Output the [x, y] coordinate of the center of the cell containing the given text.  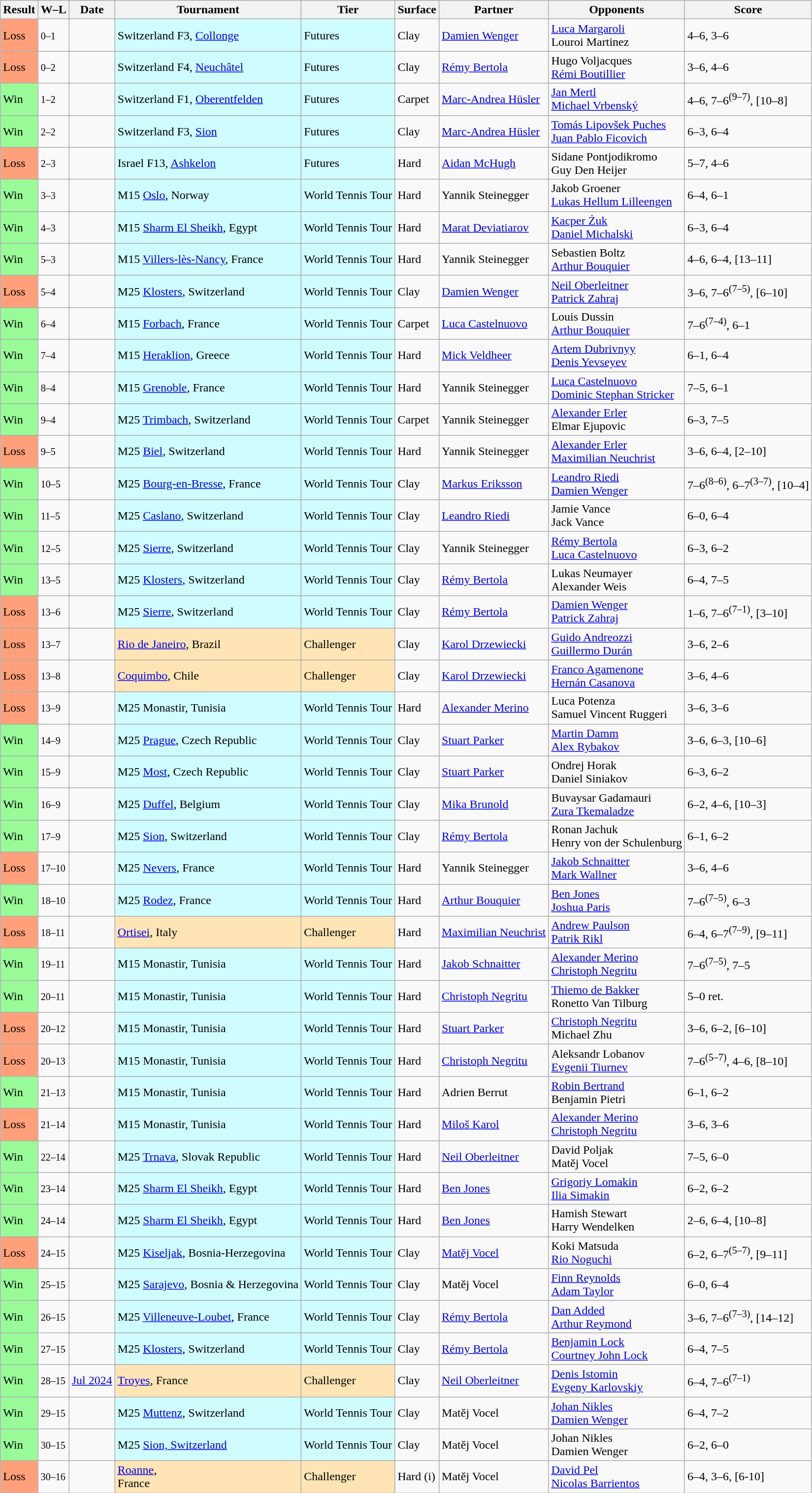
13–7 [53, 644]
Luca Margaroli Louroi Martinez [617, 35]
Aleksandr Lobanov Evgenii Tiurnev [617, 1061]
Tomás Lipovšek Puches Juan Pablo Ficovich [617, 131]
Opponents [617, 10]
Switzerland F4, Neuchâtel [208, 67]
7–5, 6–1 [748, 387]
Damien Wenger Patrick Zahraj [617, 612]
Rémy Bertola Luca Castelnuovo [617, 548]
20–13 [53, 1061]
M15 Forbach, France [208, 323]
12–5 [53, 548]
10–5 [53, 484]
0–1 [53, 35]
6–4 [53, 323]
Partner [494, 10]
Sidane Pontjodikromo Guy Den Heijer [617, 163]
Andrew Paulson Patrik Rikl [617, 933]
Kacper Żuk Daniel Michalski [617, 227]
Leandro Riedi Damien Wenger [617, 484]
6–2, 6–7(5–7), [9–11] [748, 1253]
Coquimbo, Chile [208, 676]
30–15 [53, 1445]
M25 Caslano, Switzerland [208, 516]
Alexander Erler Elmar Ejupovic [617, 420]
Buvaysar Gadamauri Zura Tkemaladze [617, 804]
27–15 [53, 1348]
M25 Sarajevo, Bosnia & Herzegovina [208, 1284]
Hard (i) [417, 1477]
Denis Istomin Evgeny Karlovskiy [617, 1381]
Martin Damm Alex Rybakov [617, 740]
3–6, 7–6(7–3), [14–12] [748, 1317]
18–11 [53, 933]
Switzerland F1, Oberentfelden [208, 99]
9–4 [53, 420]
M15 Oslo, Norway [208, 195]
M25 Duffel, Belgium [208, 804]
Artem Dubrivnyy Denis Yevseyev [617, 356]
Tournament [208, 10]
6–4, 6–7(7–9), [9–11] [748, 933]
Dan Added Arthur Reymond [617, 1317]
M15 Grenoble, France [208, 387]
6–1, 6–4 [748, 356]
29–15 [53, 1412]
Christoph Negritu Michael Zhu [617, 1028]
6–3, 7–5 [748, 420]
17–10 [53, 868]
Ben Jones Joshua Paris [617, 900]
Switzerland F3, Collonge [208, 35]
Adrien Berrut [494, 1092]
Jul 2024 [92, 1381]
Jan Mertl Michael Vrbenský [617, 99]
24–15 [53, 1253]
Thiemo de Bakker Ronetto Van Tilburg [617, 997]
Luca Potenza Samuel Vincent Ruggeri [617, 708]
13–5 [53, 580]
15–9 [53, 772]
9–5 [53, 452]
6–2, 4–6, [10–3] [748, 804]
5–7, 4–6 [748, 163]
6–4, 7–2 [748, 1412]
7–5, 6–0 [748, 1156]
4–6, 7–6(9–7), [10–8] [748, 99]
7–6(8–6), 6–7(3–7), [10–4] [748, 484]
M15 Villers-lès-Nancy, France [208, 259]
18–10 [53, 900]
Benjamin Lock Courtney John Lock [617, 1348]
M25 Monastir, Tunisia [208, 708]
7–6(7–5), 7–5 [748, 964]
5–3 [53, 259]
Hugo Voljacques Rémi Boutillier [617, 67]
1–2 [53, 99]
M25 Kiseljak, Bosnia-Herzegovina [208, 1253]
6–2, 6–0 [748, 1445]
Mick Veldheer [494, 356]
20–12 [53, 1028]
21–14 [53, 1125]
6–4, 6–1 [748, 195]
Jakob Schnaitter Mark Wallner [617, 868]
3–3 [53, 195]
Ronan Jachuk Henry von der Schulenburg [617, 836]
7–6(7–4), 6–1 [748, 323]
Mika Brunold [494, 804]
Leandro Riedi [494, 516]
30–16 [53, 1477]
David Poljak Matěj Vocel [617, 1156]
24–14 [53, 1220]
7–4 [53, 356]
Israel F13, Ashkelon [208, 163]
7–6(7–5), 6–3 [748, 900]
25–15 [53, 1284]
0–2 [53, 67]
3–6, 2–6 [748, 644]
M15 Sharm El Sheikh, Egypt [208, 227]
Ortisei, Italy [208, 933]
2–6, 6–4, [10–8] [748, 1220]
14–9 [53, 740]
Neil Oberleitner Patrick Zahraj [617, 292]
6–4, 3–6, [6-10] [748, 1477]
Hamish Stewart Harry Wendelken [617, 1220]
13–9 [53, 708]
28–15 [53, 1381]
Miloš Karol [494, 1125]
Jakob Groener Lukas Hellum Lilleengen [617, 195]
M25 Trimbach, Switzerland [208, 420]
M25 Biel, Switzerland [208, 452]
2–2 [53, 131]
Alexander Erler Maximilian Neuchrist [617, 452]
Jakob Schnaitter [494, 964]
M25 Muttenz, Switzerland [208, 1412]
6–2, 6–2 [748, 1189]
Louis Dussin Arthur Bouquier [617, 323]
Arthur Bouquier [494, 900]
Lukas Neumayer Alexander Weis [617, 580]
2–3 [53, 163]
Finn Reynolds Adam Taylor [617, 1284]
Result [19, 10]
W–L [53, 10]
Troyes, France [208, 1381]
M25 Rodez, France [208, 900]
Tier [348, 10]
M25 Most, Czech Republic [208, 772]
8–4 [53, 387]
22–14 [53, 1156]
Markus Eriksson [494, 484]
11–5 [53, 516]
Alexander Merino [494, 708]
7–6(5–7), 4–6, [8–10] [748, 1061]
Luca Castelnuovo [494, 323]
M25 Bourg-en-Bresse, France [208, 484]
Grigoriy Lomakin Ilia Simakin [617, 1189]
Luca Castelnuovo Dominic Stephan Stricker [617, 387]
Franco Agamenone Hernán Casanova [617, 676]
Sebastien Boltz Arthur Bouquier [617, 259]
3–6, 6–4, [2–10] [748, 452]
6–4, 7–6(7–1) [748, 1381]
21–13 [53, 1092]
5–0 ret. [748, 997]
20–11 [53, 997]
Maximilian Neuchrist [494, 933]
Marat Deviatiarov [494, 227]
Date [92, 10]
23–14 [53, 1189]
Rio de Janeiro, Brazil [208, 644]
16–9 [53, 804]
Robin Bertrand Benjamin Pietri [617, 1092]
M25 Nevers, France [208, 868]
1–6, 7–6(7–1), [3–10] [748, 612]
David Pel Nicolas Barrientos [617, 1477]
Switzerland F3, Sion [208, 131]
4–3 [53, 227]
13–6 [53, 612]
M25 Trnava, Slovak Republic [208, 1156]
4–6, 3–6 [748, 35]
3–6, 6–2, [6–10] [748, 1028]
M25 Prague, Czech Republic [208, 740]
Roanne, France [208, 1477]
Aidan McHugh [494, 163]
13–8 [53, 676]
5–4 [53, 292]
Koki Matsuda Rio Noguchi [617, 1253]
M15 Heraklion, Greece [208, 356]
26–15 [53, 1317]
3–6, 7–6(7–5), [6–10] [748, 292]
Guido Andreozzi Guillermo Durán [617, 644]
Score [748, 10]
17–9 [53, 836]
M25 Villeneuve-Loubet, France [208, 1317]
Surface [417, 10]
Jamie Vance Jack Vance [617, 516]
19–11 [53, 964]
3–6, 6–3, [10–6] [748, 740]
4–6, 6–4, [13–11] [748, 259]
Ondrej Horak Daniel Siniakov [617, 772]
